Detect which cell encompasses the target text, then output its (X, Y) center coordinate. 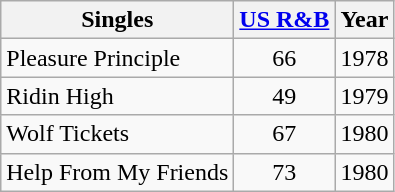
73 (284, 172)
1978 (364, 58)
Pleasure Principle (118, 58)
67 (284, 134)
Wolf Tickets (118, 134)
US R&B (284, 20)
49 (284, 96)
1979 (364, 96)
Year (364, 20)
Help From My Friends (118, 172)
Ridin High (118, 96)
Singles (118, 20)
66 (284, 58)
